Extract the (x, y) coordinate from the center of the cell holding the provided text.  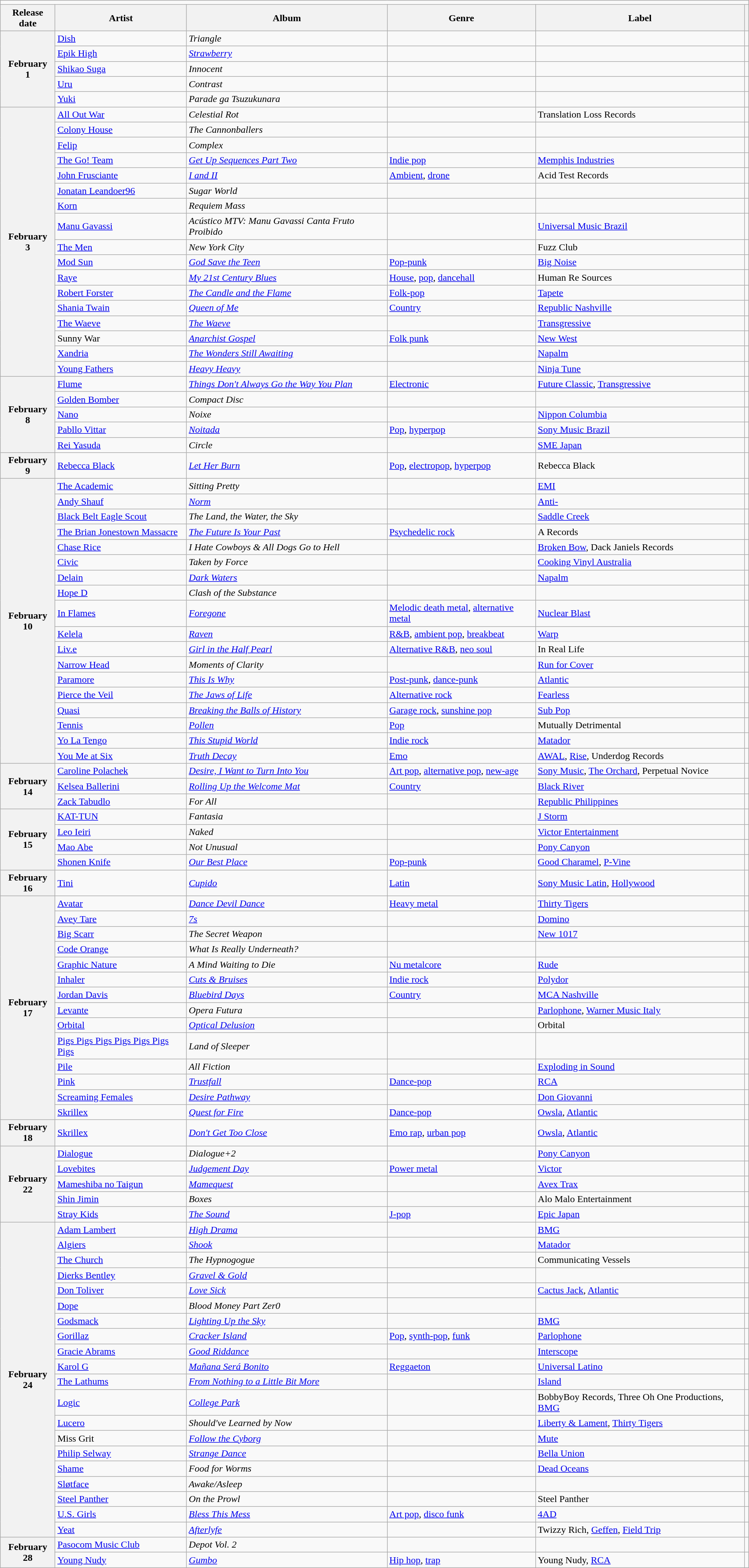
RCA (640, 1082)
Gorillaz (121, 1336)
Love Sick (286, 1290)
Sløtface (121, 1484)
Godsmack (121, 1321)
Universal Music Brazil (640, 226)
Power metal (462, 1169)
Nuclear Blast (640, 613)
Good Charamel, P-Vine (640, 862)
Strawberry (286, 54)
Cooking Vinyl Australia (640, 562)
Gumbo (286, 1560)
Cactus Jack, Atlantic (640, 1290)
Mod Sun (121, 262)
The Church (121, 1260)
Circle (286, 445)
R&B, ambient pop, breakbeat (462, 634)
Mameshiba no Taigun (121, 1184)
Quest for Fire (286, 1112)
Anti- (640, 501)
On the Prowl (286, 1499)
Kelsea Ballerini (121, 786)
Nu metalcore (462, 964)
Food for Worms (286, 1468)
Celestial Rot (286, 114)
Ambient, drone (462, 175)
Compact Disc (286, 399)
Adam Lambert (121, 1230)
Moments of Clarity (286, 664)
Avex Trax (640, 1184)
Reggaeton (462, 1366)
February24 (28, 1380)
Uru (121, 84)
February17 (28, 1008)
Dierks Bentley (121, 1275)
Big Scarr (121, 934)
Shame (121, 1468)
Flume (121, 384)
AWAL, Rise, Underdog Records (640, 756)
The Men (121, 247)
Lovebites (121, 1169)
College Park (286, 1402)
EMI (640, 486)
Colony House (121, 130)
John Frusciante (121, 175)
J Storm (640, 817)
Broken Bow, Dack Janiels Records (640, 547)
Naked (286, 832)
Victor Entertainment (640, 832)
Quasi (121, 710)
Mañana Será Bonito (286, 1366)
Pollen (286, 725)
Complex (286, 145)
Cuts & Bruises (286, 980)
Miss Grit (121, 1438)
The Wonders Still Awaiting (286, 354)
In Real Life (640, 649)
Big Noise (640, 262)
Boxes (286, 1199)
Communicating Vessels (640, 1260)
Dead Oceans (640, 1468)
Mute (640, 1438)
MCA Nashville (640, 995)
February28 (28, 1552)
Ninja Tune (640, 369)
SME Japan (640, 445)
Saddle Creek (640, 517)
The Hypnogogue (286, 1260)
Andy Shauf (121, 501)
Should've Learned by Now (286, 1423)
Sub Pop (640, 710)
I Hate Cowboys & All Dogs Go to Hell (286, 547)
Electronic (462, 384)
Sugar World (286, 191)
Garage rock, sunshine pop (462, 710)
Levante (121, 1010)
Artist (121, 18)
All Fiction (286, 1067)
U.S. Girls (121, 1514)
I and II (286, 175)
This Is Why (286, 679)
Label (640, 18)
Dialogue+2 (286, 1153)
Sony Music Brazil (640, 429)
Anarchist Gospel (286, 338)
Shonen Knife (121, 862)
Blood Money Part Zer0 (286, 1306)
Logic (121, 1402)
Victor (640, 1169)
New West (640, 338)
Nano (121, 414)
Tennis (121, 725)
Zack Tabudlo (121, 801)
Innocent (286, 69)
Heavy Heavy (286, 369)
Desire, I Want to Turn Into You (286, 771)
Alternative rock (462, 695)
Alo Malo Entertainment (640, 1199)
Shikao Suga (121, 69)
Avey Tare (121, 919)
Republic Philippines (640, 801)
Black Belt Eagle Scout (121, 517)
Republic Nashville (640, 308)
Philip Selway (121, 1453)
The Candle and the Flame (286, 293)
Follow the Cyborg (286, 1438)
Tapete (640, 293)
Gravel & Gold (286, 1275)
Post-punk, dance-punk (462, 679)
Dark Waters (286, 577)
Sunny War (121, 338)
Transgressive (640, 323)
Contrast (286, 84)
Stray Kids (121, 1214)
Exploding in Sound (640, 1067)
Good Riddance (286, 1351)
Algiers (121, 1245)
Pierce the Veil (121, 695)
Let Her Burn (286, 465)
Get Up Sequences Part Two (286, 160)
February8 (28, 414)
Genre (462, 18)
The Land, the Water, the Sky (286, 517)
House, pop, dancehall (462, 278)
Sitting Pretty (286, 486)
Jordan Davis (121, 995)
A Mind Waiting to Die (286, 964)
Liberty & Lament, Thirty Tigers (640, 1423)
Folk punk (462, 338)
Album (286, 18)
Taken by Force (286, 562)
The Go! Team (121, 160)
Twizzy Rich, Geffen, Field Trip (640, 1530)
J-pop (462, 1214)
This Stupid World (286, 741)
February3 (28, 242)
Triangle (286, 38)
Code Orange (121, 949)
What Is Really Underneath? (286, 949)
Lucero (121, 1423)
Optical Delusion (286, 1025)
Civic (121, 562)
Manu Gavassi (121, 226)
The Academic (121, 486)
Yo La Tengo (121, 741)
Memphis Industries (640, 160)
Things Don't Always Go the Way You Plan (286, 384)
Pabllo Vittar (121, 429)
Liv.e (121, 649)
Graphic Nature (121, 964)
Dish (121, 38)
Human Re Sources (640, 278)
Noixe (286, 414)
Warp (640, 634)
February16 (28, 883)
Dialogue (121, 1153)
KAT-TUN (121, 817)
The Secret Weapon (286, 934)
Land of Sleeper (286, 1046)
Translation Loss Records (640, 114)
Young Nudy, RCA (640, 1560)
Heavy metal (462, 903)
Art pop, disco funk (462, 1514)
Black River (640, 786)
February18 (28, 1133)
High Drama (286, 1230)
7s (286, 919)
Clash of the Substance (286, 593)
Cupido (286, 883)
Karol G (121, 1366)
Folk-pop (462, 293)
Pasocom Music Club (121, 1545)
Our Best Place (286, 862)
February22 (28, 1184)
Opera Futura (286, 1010)
Psychedelic rock (462, 532)
Sony Music Latin, Hollywood (640, 883)
Girl in the Half Pearl (286, 649)
Epic Japan (640, 1214)
For All (286, 801)
Release date (28, 18)
Nippon Columbia (640, 414)
Run for Cover (640, 664)
Fantasia (286, 817)
The Future Is Your Past (286, 532)
Domino (640, 919)
Bluebird Days (286, 995)
Don't Get Too Close (286, 1133)
Thirty Tigers (640, 903)
Afterlyfe (286, 1530)
In Flames (121, 613)
Parade ga Tsuzukunara (286, 99)
Mao Abe (121, 847)
My 21st Century Blues (286, 278)
Rei Yasuda (121, 445)
Trustfall (286, 1082)
New 1017 (640, 934)
Atlantic (640, 679)
Breaking the Balls of History (286, 710)
Raven (286, 634)
Bella Union (640, 1453)
Shin Jimin (121, 1199)
Mamequest (286, 1184)
Dance Devil Dance (286, 903)
Polydor (640, 980)
Parlophone (640, 1336)
Desire Pathway (286, 1097)
God Save the Teen (286, 262)
Hip hop, trap (462, 1560)
Sony Music, The Orchard, Perpetual Novice (640, 771)
Fuzz Club (640, 247)
BobbyBoy Records, Three Oh One Productions, BMG (640, 1402)
Future Classic, Transgressive (640, 384)
Melodic death metal, alternative metal (462, 613)
Pop, electropop, hyperpop (462, 465)
Tini (121, 883)
Pile (121, 1067)
Felip (121, 145)
Pop (462, 725)
Jonatan Leandoer96 (121, 191)
Emo (462, 756)
Chase Rice (121, 547)
February10 (28, 621)
4AD (640, 1514)
February1 (28, 69)
Rolling Up the Welcome Mat (286, 786)
A Records (640, 532)
Acústico MTV: Manu Gavassi Canta Fruto Proibido (286, 226)
The Cannonballers (286, 130)
February9 (28, 465)
The Jaws of Life (286, 695)
Not Unusual (286, 847)
Island (640, 1382)
Norm (286, 501)
Avatar (121, 903)
Universal Latino (640, 1366)
Paramore (121, 679)
Truth Decay (286, 756)
Delain (121, 577)
Pigs Pigs Pigs Pigs Pigs Pigs Pigs (121, 1046)
Xandria (121, 354)
Don Toliver (121, 1290)
February14 (28, 786)
Bless This Mess (286, 1514)
Inhaler (121, 980)
Mutually Detrimental (640, 725)
Yuki (121, 99)
Robert Forster (121, 293)
Foregone (286, 613)
Korn (121, 206)
Strange Dance (286, 1453)
Awake/Asleep (286, 1484)
The Lathums (121, 1382)
Queen of Me (286, 308)
Leo Ieiri (121, 832)
You Me at Six (121, 756)
Dope (121, 1306)
Noitada (286, 429)
Narrow Head (121, 664)
Parlophone, Warner Music Italy (640, 1010)
Latin (462, 883)
Judgement Day (286, 1169)
February15 (28, 839)
Fearless (640, 695)
Gracie Abrams (121, 1351)
Young Fathers (121, 369)
Requiem Mass (286, 206)
The Brian Jonestown Massacre (121, 532)
Depot Vol. 2 (286, 1545)
Yeat (121, 1530)
Don Giovanni (640, 1097)
Indie pop (462, 160)
Emo rap, urban pop (462, 1133)
Young Nudy (121, 1560)
Hope D (121, 593)
Screaming Females (121, 1097)
Alternative R&B, neo soul (462, 649)
Rude (640, 964)
Shook (286, 1245)
The Sound (286, 1214)
All Out War (121, 114)
Cracker Island (286, 1336)
Kelela (121, 634)
Epik High (121, 54)
New York City (286, 247)
Acid Test Records (640, 175)
Pop, synth-pop, funk (462, 1336)
Pink (121, 1082)
Raye (121, 278)
Caroline Polachek (121, 771)
Shania Twain (121, 308)
Golden Bomber (121, 399)
Interscope (640, 1351)
From Nothing to a Little Bit More (286, 1382)
Pop, hyperpop (462, 429)
Lighting Up the Sky (286, 1321)
Art pop, alternative pop, new-age (462, 771)
